From the cell containing the given text, extract its center point as (x, y) coordinate. 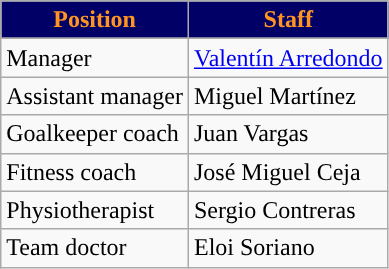
Physiotherapist (95, 210)
Position (95, 20)
Valentín Arredondo (288, 58)
Sergio Contreras (288, 210)
Eloi Soriano (288, 248)
Miguel Martínez (288, 96)
Team doctor (95, 248)
Fitness coach (95, 172)
Assistant manager (95, 96)
José Miguel Ceja (288, 172)
Staff (288, 20)
Manager (95, 58)
Juan Vargas (288, 134)
Goalkeeper coach (95, 134)
